Identify which cell holds the provided text, then report its (X, Y) central coordinate. 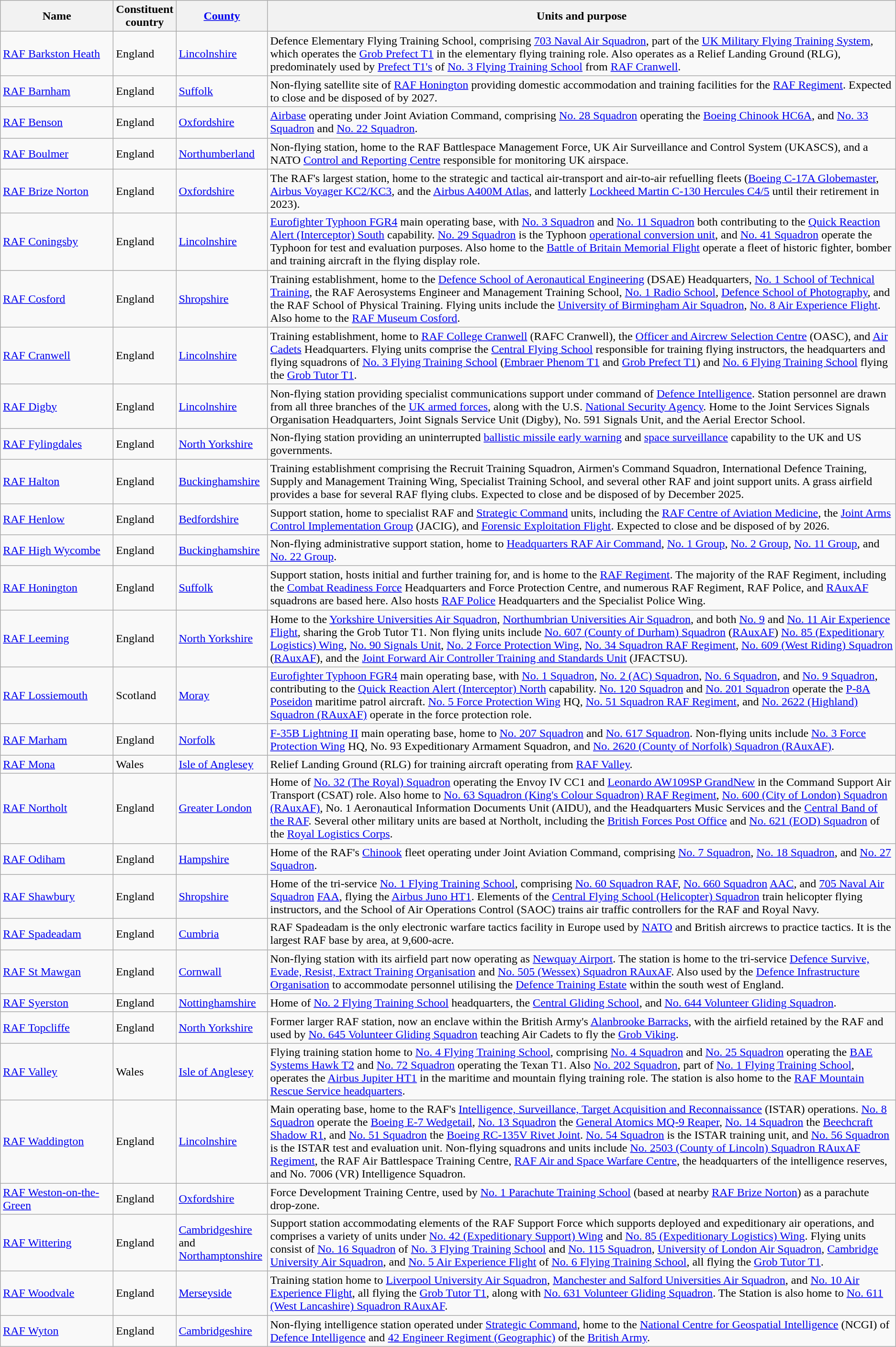
RAF Leeming (57, 639)
Home of No. 2 Flying Training School headquarters, the Central Gliding School, and No. 644 Volunteer Gliding Squadron. (582, 1003)
RAF Waddington (57, 1142)
Non-flying administrative support station, home to Headquarters RAF Air Command, No. 1 Group, No. 2 Group, No. 11 Group, and No. 22 Group. (582, 551)
RAF Cosford (57, 299)
RAF Barkston Heath (57, 54)
RAF Weston-on-the-Green (57, 1198)
RAF Shawbury (57, 896)
Cambridgeshire and Northamptonshire (222, 1243)
RAF Wittering (57, 1243)
RAF Benson (57, 123)
RAF Fylingdales (57, 443)
Name (57, 16)
Northumberland (222, 153)
Greater London (222, 808)
RAF Topcliffe (57, 1028)
RAF Honington (57, 588)
RAF Cranwell (57, 355)
RAF Brize Norton (57, 191)
RAF Mona (57, 764)
RAF Marham (57, 739)
RAF Woodvale (57, 1293)
RAF Valley (57, 1072)
Moray (222, 695)
RAF Henlow (57, 519)
Cambridgeshire (222, 1331)
Cumbria (222, 934)
RAF Coningsby (57, 241)
Scotland (145, 695)
Bedfordshire (222, 519)
RAF High Wycombe (57, 551)
Constituentcountry (145, 16)
Merseyside (222, 1293)
Cornwall (222, 972)
Hampshire (222, 859)
Non-flying station providing an uninterrupted ballistic missile early warning and space surveillance capability to the UK and US governments. (582, 443)
Relief Landing Ground (RLG) for training aircraft operating from RAF Valley. (582, 764)
Units and purpose (582, 16)
RAF Wyton (57, 1331)
County (222, 16)
RAF St Mawgan (57, 972)
RAF Boulmer (57, 153)
Force Development Training Centre, used by No. 1 Parachute Training School (based at nearby RAF Brize Norton) as a parachute drop-zone. (582, 1198)
RAF Halton (57, 481)
RAF Barnham (57, 91)
RAF Digby (57, 406)
RAF Lossiemouth (57, 695)
Norfolk (222, 739)
Home of the RAF's Chinook fleet operating under Joint Aviation Command, comprising No. 7 Squadron, No. 18 Squadron, and No. 27 Squadron. (582, 859)
RAF Syerston (57, 1003)
RAF Odiham (57, 859)
RAF Spadeadam (57, 934)
RAF Northolt (57, 808)
Nottinghamshire (222, 1003)
